Capture the cell that displays the provided text and extract its [x, y] central coordinate. 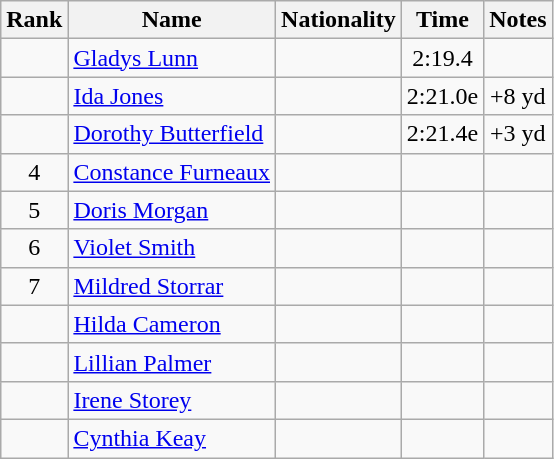
Rank [34, 20]
Violet Smith [172, 248]
+8 yd [518, 96]
6 [34, 248]
Constance Furneaux [172, 172]
Notes [518, 20]
Time [442, 20]
Ida Jones [172, 96]
Irene Storey [172, 400]
Cynthia Keay [172, 438]
Name [172, 20]
7 [34, 286]
4 [34, 172]
Nationality [339, 20]
Dorothy Butterfield [172, 134]
+3 yd [518, 134]
Lillian Palmer [172, 362]
Mildred Storrar [172, 286]
2:21.0e [442, 96]
Doris Morgan [172, 210]
5 [34, 210]
Hilda Cameron [172, 324]
Gladys Lunn [172, 58]
2:19.4 [442, 58]
2:21.4e [442, 134]
